Determine the (X, Y) coordinate at the center of the cell enclosing the given text.  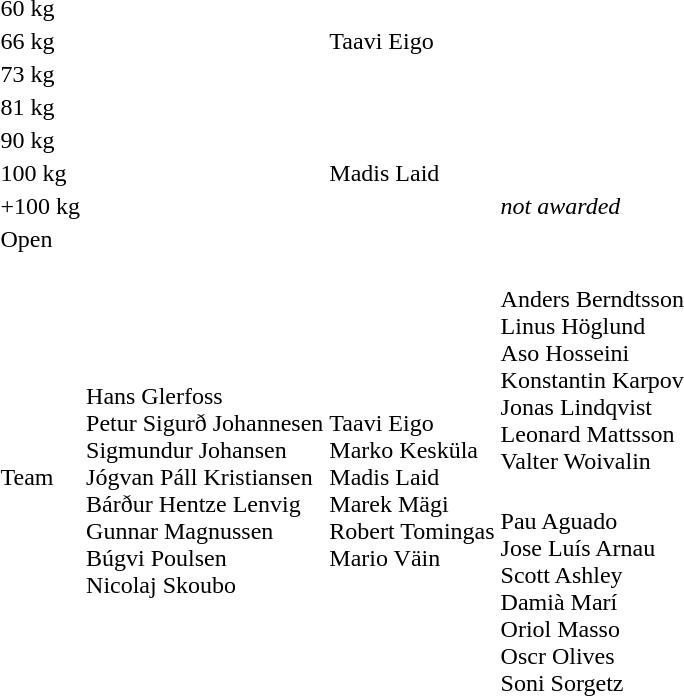
Taavi Eigo (412, 41)
Madis Laid (412, 173)
